From the cell containing the given text, extract its center point as [X, Y] coordinate. 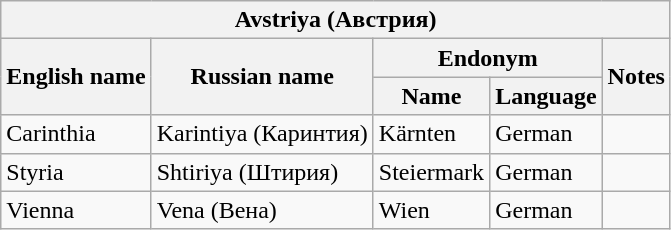
Language [546, 96]
Shtiriya (Штирия) [262, 172]
Vena (Вена) [262, 210]
Avstriya (Австрия) [336, 20]
Endonym [488, 58]
Wien [431, 210]
Vienna [76, 210]
Russian name [262, 77]
Steiermark [431, 172]
English name [76, 77]
Styria [76, 172]
Notes [636, 77]
Name [431, 96]
Carinthia [76, 134]
Kärnten [431, 134]
Karintiya (Каринтия) [262, 134]
